Detect which cell encompasses the target text, then output its (X, Y) center coordinate. 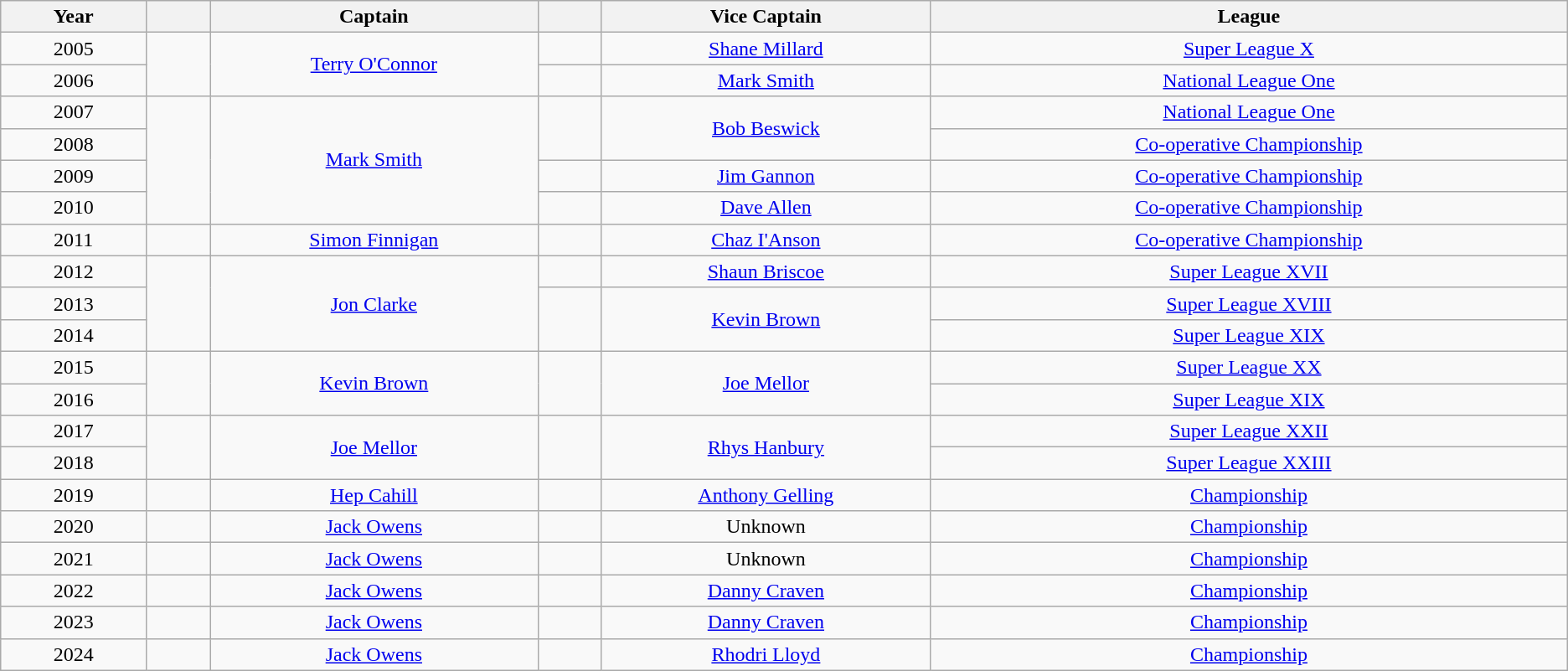
Rhys Hanbury (766, 447)
2023 (74, 622)
Super League X (1250, 49)
Shane Millard (766, 49)
2013 (74, 303)
Shaun Briscoe (766, 271)
Jim Gannon (766, 176)
2005 (74, 49)
2009 (74, 176)
2007 (74, 112)
2021 (74, 559)
Rhodri Lloyd (766, 654)
Captain (374, 17)
Year (74, 17)
2015 (74, 367)
2024 (74, 654)
2010 (74, 208)
Jon Clarke (374, 303)
Simon Finnigan (374, 240)
2022 (74, 591)
Chaz I'Anson (766, 240)
Dave Allen (766, 208)
Super League XXII (1250, 431)
Super League XVII (1250, 271)
Terry O'Connor (374, 65)
2012 (74, 271)
2011 (74, 240)
2018 (74, 463)
Hep Cahill (374, 495)
Vice Captain (766, 17)
2006 (74, 80)
2019 (74, 495)
Anthony Gelling (766, 495)
2017 (74, 431)
2008 (74, 144)
2016 (74, 400)
Super League XXIII (1250, 463)
Super League XVIII (1250, 303)
2014 (74, 335)
Bob Beswick (766, 128)
2020 (74, 527)
League (1250, 17)
Super League XX (1250, 367)
